Output the (x, y) coordinate of the center of the cell containing the given text.  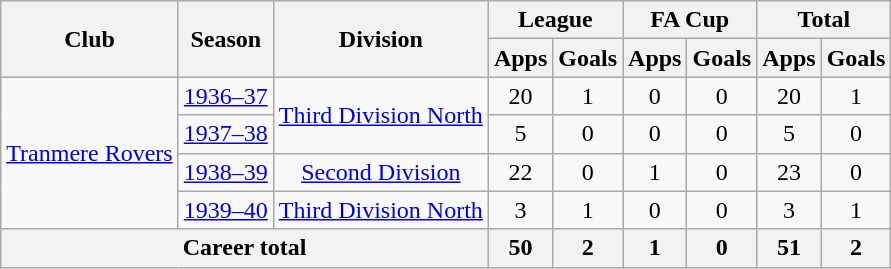
Career total (245, 248)
Tranmere Rovers (90, 153)
50 (520, 248)
Second Division (380, 172)
FA Cup (690, 20)
Division (380, 39)
Total (824, 20)
23 (789, 172)
League (555, 20)
22 (520, 172)
1938–39 (226, 172)
1936–37 (226, 96)
Club (90, 39)
51 (789, 248)
1939–40 (226, 210)
1937–38 (226, 134)
Season (226, 39)
